Pinpoint the cell where the given text exists, returning its (X, Y) midpoint coordinate. 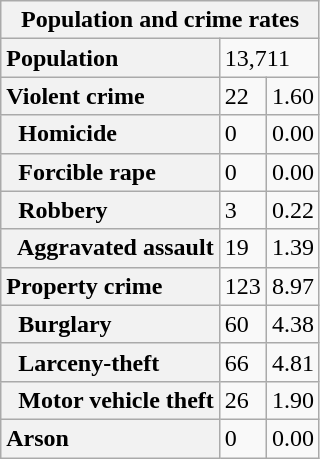
Population and crime rates (160, 20)
123 (242, 286)
3 (242, 210)
Robbery (110, 210)
4.38 (292, 324)
60 (242, 324)
22 (242, 96)
Motor vehicle theft (110, 400)
Property crime (110, 286)
Population (110, 58)
8.97 (292, 286)
26 (242, 400)
Forcible rape (110, 172)
Larceny-theft (110, 362)
4.81 (292, 362)
0.22 (292, 210)
1.60 (292, 96)
1.39 (292, 248)
Violent crime (110, 96)
13,711 (269, 58)
1.90 (292, 400)
Aggravated assault (110, 248)
Arson (110, 438)
66 (242, 362)
Burglary (110, 324)
19 (242, 248)
Homicide (110, 134)
